Find where the given text appears and provide that cell's center as [X, Y] coordinate. 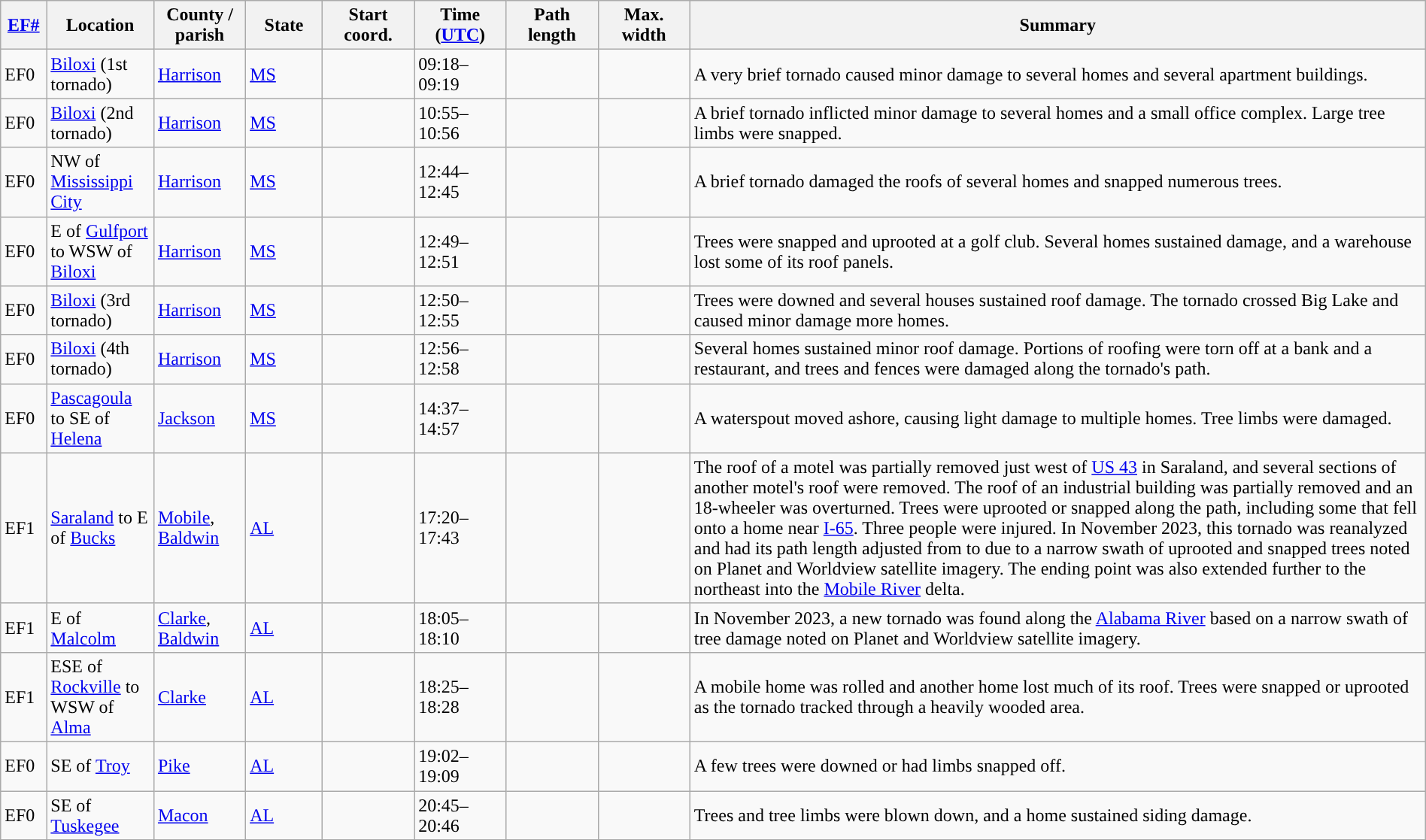
Location [101, 26]
14:37–14:57 [460, 418]
Path length [552, 26]
SE of Troy [101, 766]
Biloxi (1st tornado) [101, 74]
A very brief tornado caused minor damage to several homes and several apartment buildings. [1057, 74]
Time (UTC) [460, 26]
Trees were snapped and uprooted at a golf club. Several homes sustained damage, and a warehouse lost some of its roof panels. [1057, 251]
09:18–09:19 [460, 74]
Max. width [644, 26]
A mobile home was rolled and another home lost much of its roof. Trees were snapped or uprooted as the tornado tracked through a heavily wooded area. [1057, 696]
SE of Tuskegee [101, 815]
Biloxi (4th tornado) [101, 359]
Saraland to E of Bucks [101, 528]
Macon [199, 815]
Trees were downed and several houses sustained roof damage. The tornado crossed Big Lake and caused minor damage more homes. [1057, 310]
12:49–12:51 [460, 251]
Clarke [199, 696]
E of Gulfport to WSW of Biloxi [101, 251]
A brief tornado inflicted minor damage to several homes and a small office complex. Large tree limbs were snapped. [1057, 123]
Summary [1057, 26]
E of Malcolm [101, 627]
NW of Mississippi City [101, 182]
Trees and tree limbs were blown down, and a home sustained siding damage. [1057, 815]
20:45–20:46 [460, 815]
18:25–18:28 [460, 696]
A waterspout moved ashore, causing light damage to multiple homes. Tree limbs were damaged. [1057, 418]
A brief tornado damaged the roofs of several homes and snapped numerous trees. [1057, 182]
ESE of Rockville to WSW of Alma [101, 696]
Jackson [199, 418]
County / parish [199, 26]
Pascagoula to SE of Helena [101, 418]
Pike [199, 766]
12:50–12:55 [460, 310]
Mobile, Baldwin [199, 528]
12:56–12:58 [460, 359]
10:55–10:56 [460, 123]
A few trees were downed or had limbs snapped off. [1057, 766]
EF# [24, 26]
Clarke, Baldwin [199, 627]
18:05–18:10 [460, 627]
Biloxi (2nd tornado) [101, 123]
Start coord. [368, 26]
19:02–19:09 [460, 766]
Biloxi (3rd tornado) [101, 310]
State [284, 26]
17:20–17:43 [460, 528]
12:44–12:45 [460, 182]
